Locate the cell with the specified text and output its (x, y) center coordinate. 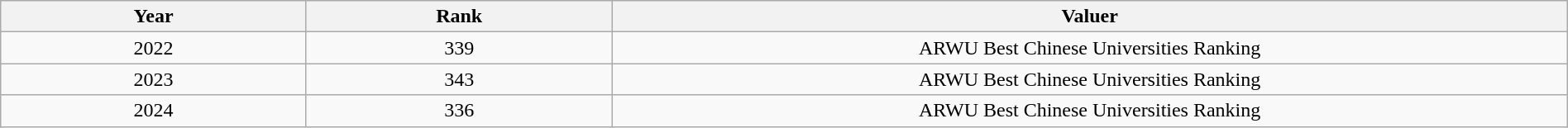
Year (154, 17)
339 (459, 48)
336 (459, 111)
Valuer (1090, 17)
2022 (154, 48)
2023 (154, 79)
2024 (154, 111)
343 (459, 79)
Rank (459, 17)
